Pinpoint the cell where the given text exists, returning its (X, Y) midpoint coordinate. 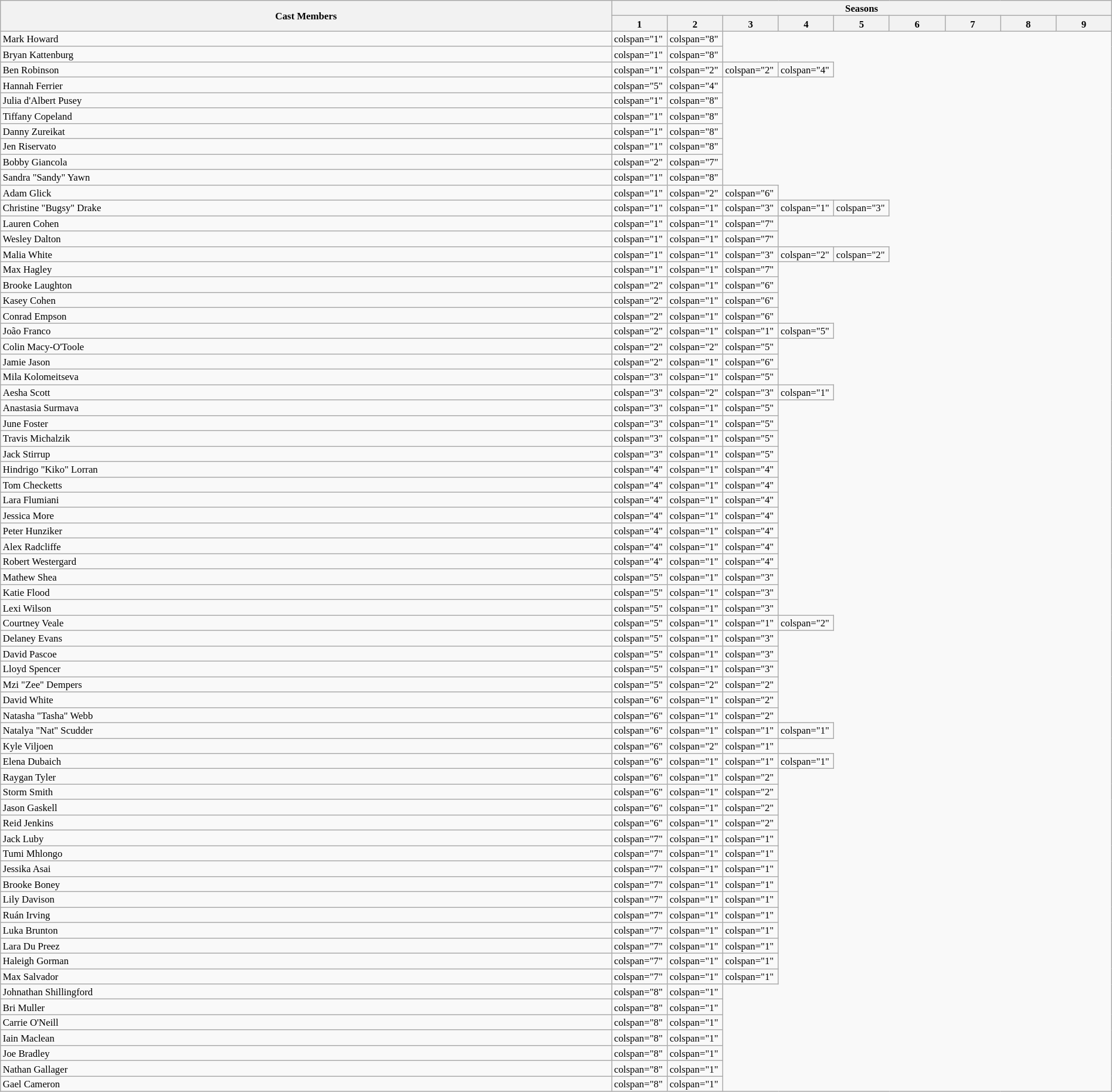
4 (806, 23)
June Foster (306, 423)
Natalya "Nat" Scudder (306, 730)
Storm Smith (306, 792)
Ben Robinson (306, 70)
Travis Michalzik (306, 439)
João Franco (306, 331)
Max Salvador (306, 976)
Johnathan Shillingford (306, 992)
Aesha Scott (306, 392)
Reid Jenkins (306, 823)
Mzi "Zee" Dempers (306, 684)
Lily Davison (306, 900)
Tumi Mhlongo (306, 853)
Lara Du Preez (306, 945)
David White (306, 700)
Bri Muller (306, 1007)
5 (862, 23)
Adam Glick (306, 192)
Brooke Boney (306, 884)
Kyle Viljoen (306, 746)
Cast Members (306, 16)
6 (917, 23)
Peter Hunziker (306, 531)
David Pascoe (306, 653)
Robert Westergard (306, 561)
Max Hagley (306, 269)
Iain Maclean (306, 1038)
Carrie O'Neill (306, 1022)
Elena Dubaich (306, 761)
Sandra "Sandy" Yawn (306, 177)
Lara Flumiani (306, 500)
9 (1084, 23)
Kasey Cohen (306, 300)
Haleigh Gorman (306, 961)
Christine "Bugsy" Drake (306, 208)
Conrad Empson (306, 316)
Lauren Cohen (306, 223)
Jessica More (306, 516)
Seasons (862, 8)
Jack Stirrup (306, 454)
Malia White (306, 254)
Anastasia Surmava (306, 408)
Nathan Gallager (306, 1069)
Tom Checketts (306, 484)
3 (751, 23)
Lloyd Spencer (306, 669)
Julia d'Albert Pusey (306, 100)
Jason Gaskell (306, 808)
Katie Flood (306, 592)
Natasha "Tasha" Webb (306, 715)
Hannah Ferrier (306, 85)
Bobby Giancola (306, 162)
Raygan Tyler (306, 776)
Joe Bradley (306, 1053)
Jessika Asai (306, 869)
7 (972, 23)
Gael Cameron (306, 1084)
Alex Radcliffe (306, 546)
2 (696, 23)
Wesley Dalton (306, 239)
Courtney Veale (306, 623)
Colin Macy-O'Toole (306, 346)
1 (639, 23)
Mathew Shea (306, 576)
Luka Brunton (306, 930)
Jen Riservato (306, 147)
Brooke Laughton (306, 285)
Bryan Kattenburg (306, 55)
8 (1029, 23)
Lexi Wilson (306, 608)
Danny Zureikat (306, 131)
Ruán Irving (306, 915)
Mila Kolomeitseva (306, 377)
Hindrigo "Kiko" Lorran (306, 469)
Jamie Jason (306, 362)
Mark Howard (306, 39)
Jack Luby (306, 838)
Tiffany Copeland (306, 116)
Delaney Evans (306, 638)
